Search for the cell housing the specified text and yield its [X, Y] center coordinate. 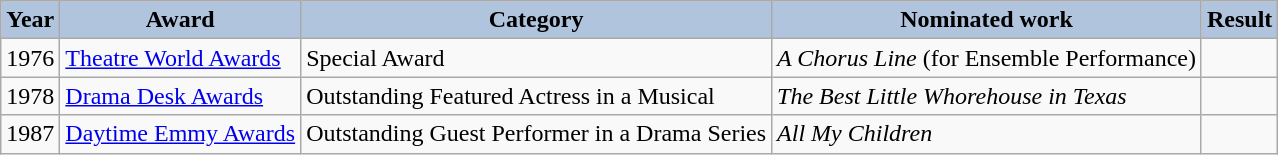
1987 [30, 134]
Award [180, 20]
Outstanding Guest Performer in a Drama Series [536, 134]
Daytime Emmy Awards [180, 134]
All My Children [987, 134]
Year [30, 20]
Result [1239, 20]
1976 [30, 58]
Drama Desk Awards [180, 96]
Nominated work [987, 20]
Category [536, 20]
Outstanding Featured Actress in a Musical [536, 96]
1978 [30, 96]
A Chorus Line (for Ensemble Performance) [987, 58]
Special Award [536, 58]
Theatre World Awards [180, 58]
The Best Little Whorehouse in Texas [987, 96]
